Provide the (x, y) coordinate of the cell's center where the given text is located.  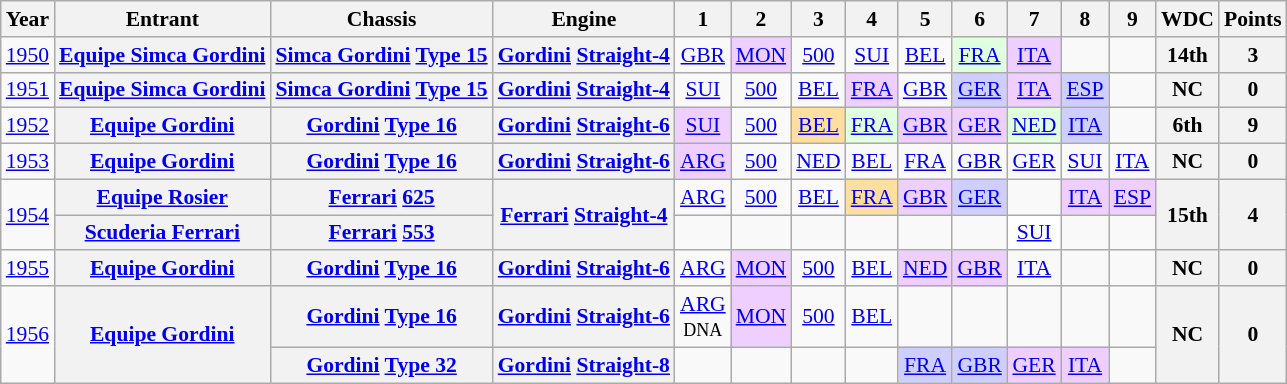
15th (1188, 214)
ARGDNA (703, 316)
7 (1034, 19)
Gordini Straight-8 (584, 365)
Ferrari Straight-4 (584, 214)
Chassis (381, 19)
WDC (1188, 19)
Ferrari 553 (381, 233)
2 (762, 19)
Scuderia Ferrari (162, 233)
14th (1188, 55)
8 (1084, 19)
1955 (28, 269)
Year (28, 19)
1 (703, 19)
Entrant (162, 19)
Equipe Rosier (162, 197)
Engine (584, 19)
1950 (28, 55)
6th (1188, 126)
1951 (28, 90)
Ferrari 625 (381, 197)
1956 (28, 334)
1953 (28, 162)
6 (980, 19)
1952 (28, 126)
1954 (28, 214)
Points (1253, 19)
5 (926, 19)
Gordini Type 32 (381, 365)
